For the text-containing cell, return its midpoint in [x, y] coordinate format. 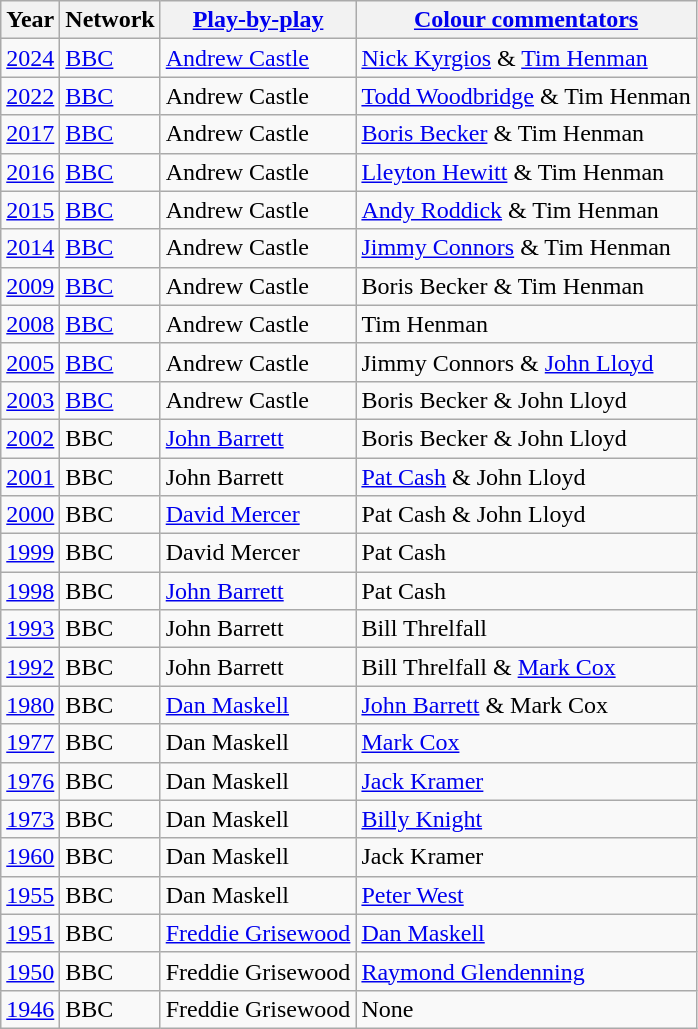
1976 [30, 781]
Raymond Glendenning [526, 971]
John Barrett & Mark Cox [526, 705]
2003 [30, 400]
Year [30, 20]
1980 [30, 705]
Network [110, 20]
Jimmy Connors & Tim Henman [526, 248]
2000 [30, 515]
Nick Kyrgios & Tim Henman [526, 58]
1993 [30, 629]
1946 [30, 1009]
Andy Roddick & Tim Henman [526, 210]
Bill Threlfall [526, 629]
2008 [30, 324]
Peter West [526, 895]
1950 [30, 971]
Todd Woodbridge & Tim Henman [526, 96]
Billy Knight [526, 819]
1998 [30, 591]
Play-by-play [258, 20]
1999 [30, 553]
Jimmy Connors & John Lloyd [526, 362]
2016 [30, 172]
2005 [30, 362]
2015 [30, 210]
2002 [30, 438]
Bill Threlfall & Mark Cox [526, 667]
None [526, 1009]
1960 [30, 857]
Colour commentators [526, 20]
Tim Henman [526, 324]
2001 [30, 477]
2022 [30, 96]
1992 [30, 667]
1955 [30, 895]
1973 [30, 819]
2024 [30, 58]
1977 [30, 743]
2017 [30, 134]
Mark Cox [526, 743]
2009 [30, 286]
Lleyton Hewitt & Tim Henman [526, 172]
2014 [30, 248]
1951 [30, 933]
